Determine the (x, y) coordinate at the center of the cell enclosing the given text.  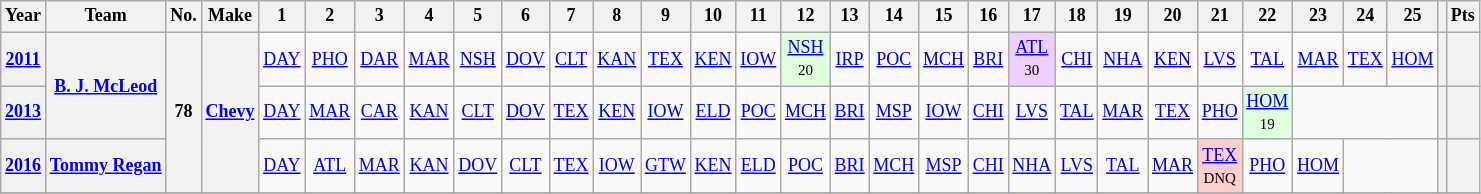
16 (988, 16)
23 (1318, 16)
7 (571, 16)
15 (944, 16)
Team (106, 16)
NSH20 (806, 59)
Chevy (230, 112)
14 (894, 16)
9 (666, 16)
10 (713, 16)
8 (617, 16)
CAR (380, 113)
6 (526, 16)
19 (1123, 16)
ATL30 (1032, 59)
4 (429, 16)
2013 (24, 113)
25 (1412, 16)
78 (184, 112)
Pts (1462, 16)
Year (24, 16)
Make (230, 16)
Tommy Regan (106, 166)
2016 (24, 166)
12 (806, 16)
3 (380, 16)
DAR (380, 59)
TEXDNQ (1220, 166)
13 (850, 16)
No. (184, 16)
B. J. McLeod (106, 86)
1 (282, 16)
IRP (850, 59)
22 (1268, 16)
5 (478, 16)
GTW (666, 166)
ATL (330, 166)
NSH (478, 59)
2011 (24, 59)
24 (1365, 16)
17 (1032, 16)
18 (1077, 16)
11 (758, 16)
HOM19 (1268, 113)
20 (1173, 16)
21 (1220, 16)
2 (330, 16)
